Search for the cell housing the specified text and yield its [x, y] center coordinate. 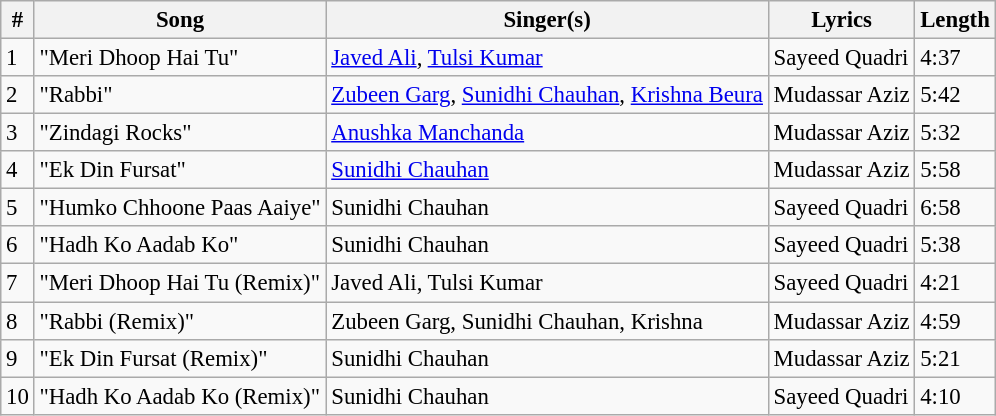
4:37 [955, 58]
8 [18, 321]
# [18, 20]
Singer(s) [547, 20]
"Ek Din Fursat (Remix)" [180, 358]
9 [18, 358]
Zubeen Garg, Sunidhi Chauhan, Krishna [547, 321]
5:38 [955, 245]
"Rabbi (Remix)" [180, 321]
3 [18, 133]
6:58 [955, 208]
Zubeen Garg, Sunidhi Chauhan, Krishna Beura [547, 95]
"Ek Din Fursat" [180, 170]
5:32 [955, 133]
Lyrics [842, 20]
"Rabbi" [180, 95]
2 [18, 95]
4 [18, 170]
10 [18, 396]
4:59 [955, 321]
"Humko Chhoone Paas Aaiye" [180, 208]
1 [18, 58]
5:42 [955, 95]
6 [18, 245]
"Hadh Ko Aadab Ko (Remix)" [180, 396]
"Hadh Ko Aadab Ko" [180, 245]
4:10 [955, 396]
7 [18, 283]
"Meri Dhoop Hai Tu" [180, 58]
Song [180, 20]
5 [18, 208]
5:58 [955, 170]
4:21 [955, 283]
"Meri Dhoop Hai Tu (Remix)" [180, 283]
5:21 [955, 358]
"Zindagi Rocks" [180, 133]
Anushka Manchanda [547, 133]
Length [955, 20]
